Provide the [X, Y] coordinate of the cell's center where the given text is located.  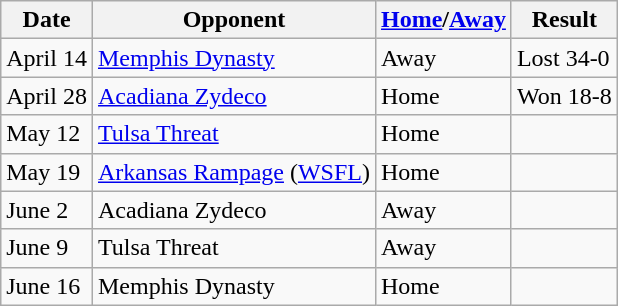
May 12 [47, 134]
April 14 [47, 58]
Arkansas Rampage (WSFL) [234, 172]
Lost 34-0 [564, 58]
June 9 [47, 248]
Date [47, 20]
Opponent [234, 20]
June 2 [47, 210]
April 28 [47, 96]
Result [564, 20]
Home/Away [443, 20]
Won 18-8 [564, 96]
June 16 [47, 286]
May 19 [47, 172]
